Capture the cell that displays the provided text and extract its [x, y] central coordinate. 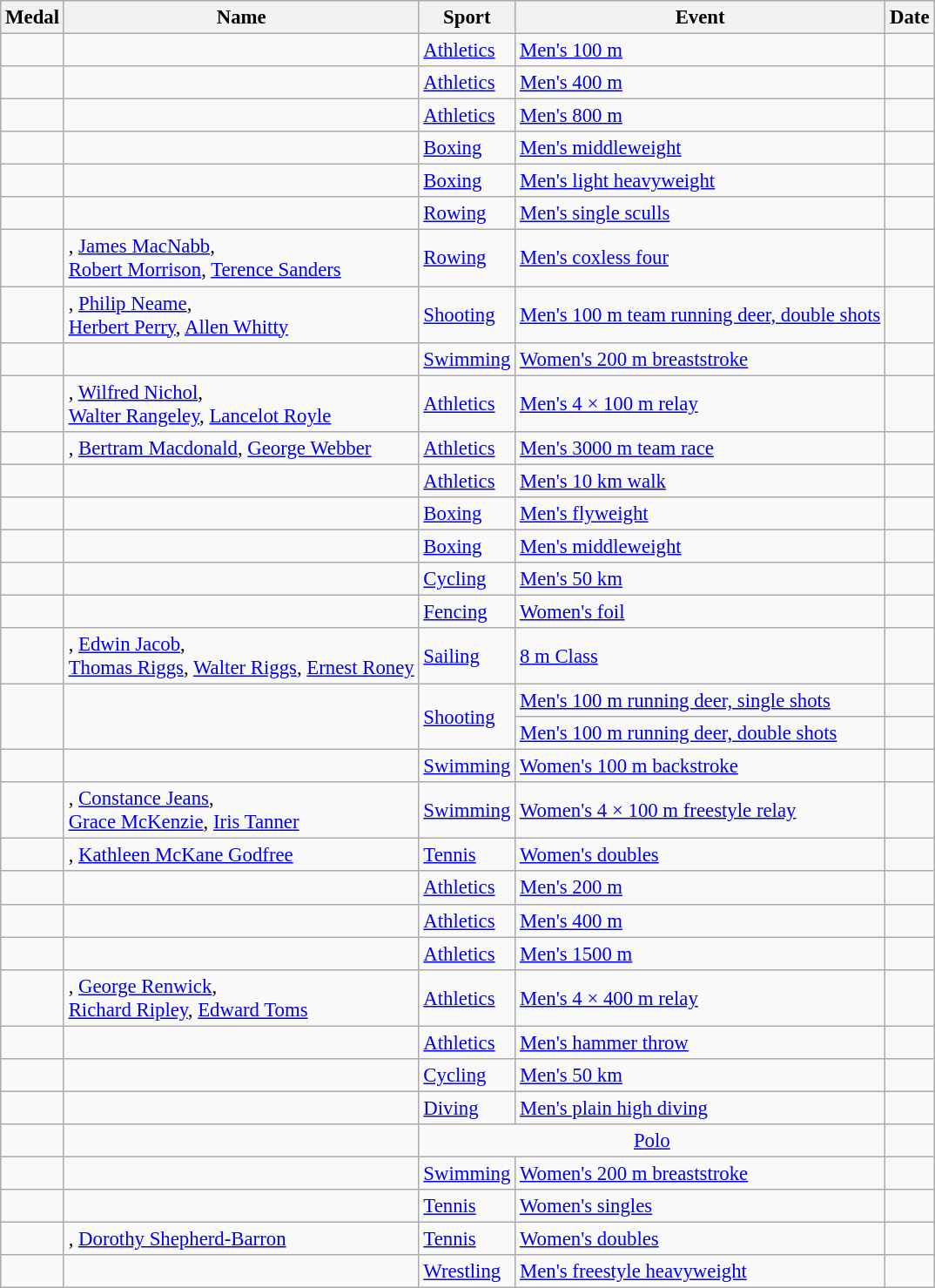
Men's 100 m [700, 51]
Women's foil [700, 611]
Women's 100 m backstroke [700, 766]
Men's 1500 m [700, 954]
Women's 4 × 100 m freestyle relay [700, 810]
Men's 4 × 400 m relay [700, 998]
, Bertram Macdonald, George Webber [241, 448]
Men's light heavyweight [700, 181]
Men's 100 m running deer, single shots [700, 701]
Diving [467, 1108]
Sport [467, 17]
, Kathleen McKane Godfree [241, 855]
Men's plain high diving [700, 1108]
Men's freestyle heavyweight [700, 1271]
Men's hammer throw [700, 1042]
Women's singles [700, 1206]
Polo [652, 1141]
Men's 800 m [700, 116]
Name [241, 17]
Medal [33, 17]
, Constance Jeans,Grace McKenzie, Iris Tanner [241, 810]
Men's 100 m running deer, double shots [700, 733]
, Edwin Jacob,Thomas Riggs, Walter Riggs, Ernest Roney [241, 657]
Men's 200 m [700, 888]
, Philip Neame,Herbert Perry, Allen Whitty [241, 315]
, James MacNabb,Robert Morrison, Terence Sanders [241, 258]
Men's 10 km walk [700, 481]
, Dorothy Shepherd-Barron [241, 1239]
Men's 4 × 100 m relay [700, 404]
Date [910, 17]
, Wilfred Nichol,Walter Rangeley, Lancelot Royle [241, 404]
, George Renwick,Richard Ripley, Edward Toms [241, 998]
8 m Class [700, 657]
Fencing [467, 611]
Men's single sculls [700, 213]
Men's flyweight [700, 514]
Men's coxless four [700, 258]
Event [700, 17]
Men's 100 m team running deer, double shots [700, 315]
Wrestling [467, 1271]
Sailing [467, 657]
Men's 3000 m team race [700, 448]
